For the text-containing cell, return its midpoint in (X, Y) coordinate format. 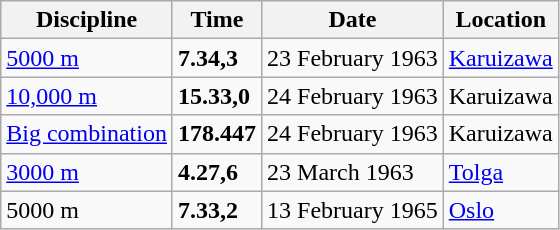
7.33,2 (216, 210)
7.34,3 (216, 58)
178.447 (216, 134)
Time (216, 20)
15.33,0 (216, 96)
10,000 m (87, 96)
13 February 1965 (353, 210)
Location (500, 20)
Tolga (500, 172)
Discipline (87, 20)
23 February 1963 (353, 58)
Big combination (87, 134)
23 March 1963 (353, 172)
Date (353, 20)
Oslo (500, 210)
4.27,6 (216, 172)
3000 m (87, 172)
